Pinpoint the cell where the given text exists, returning its (X, Y) midpoint coordinate. 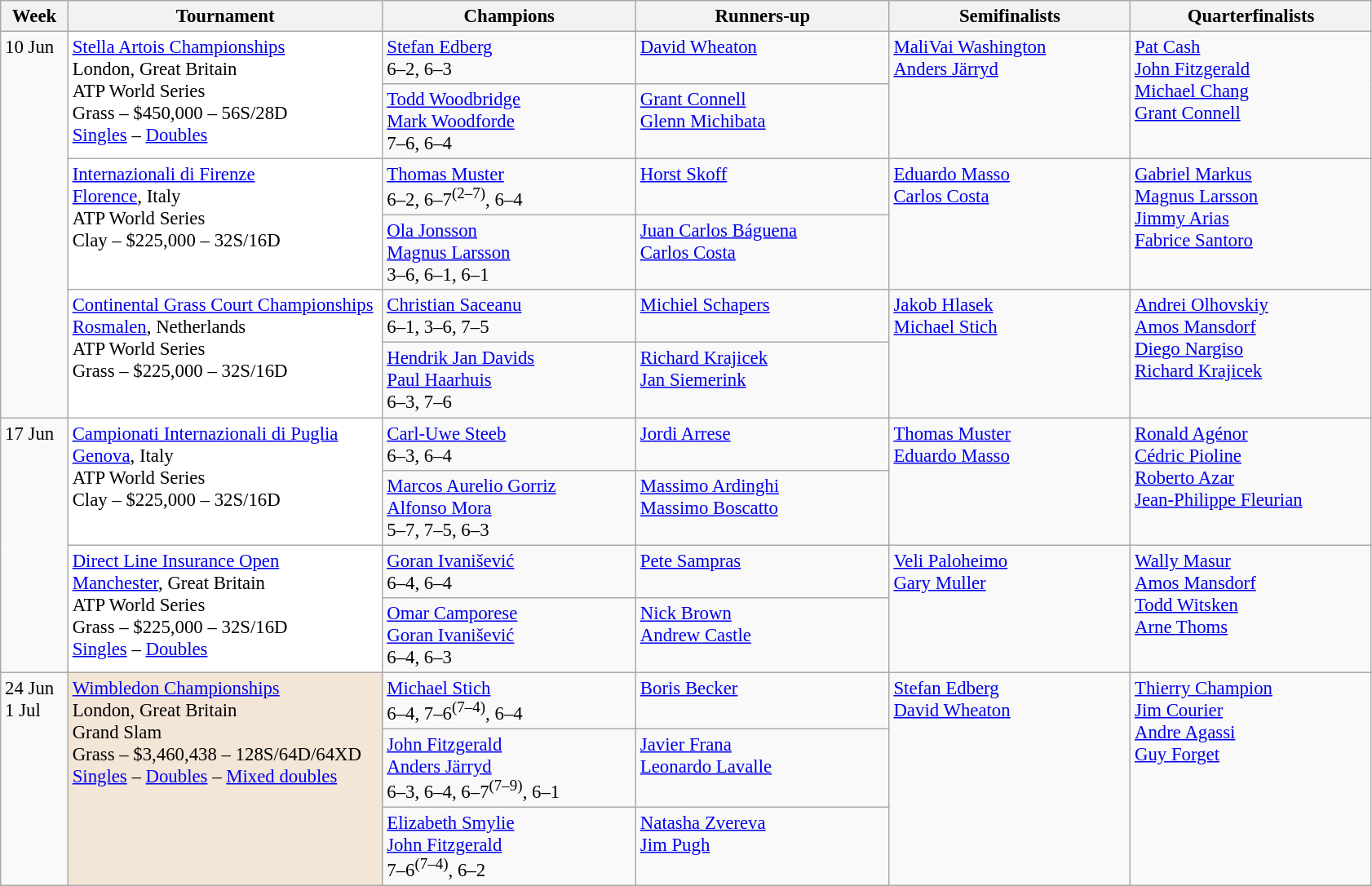
MaliVai Washington Anders Järryd (1010, 95)
Direct Line Insurance Open Manchester, Great Britain ATP World Series Grass – $225,000 – 32S/16D Singles – Doubles (225, 609)
Jordi Arrese (763, 444)
Boris Becker (763, 700)
Andrei Olhovskiy Amos Mansdorf Diego Nargiso Richard Krajicek (1251, 354)
Javier Frana Leonardo Lavalle (763, 768)
Pat Cash John Fitzgerald Michael Chang Grant Connell (1251, 95)
Michael Stich 6–4, 7–6(7–4), 6–4 (509, 700)
Todd Woodbridge Mark Woodforde 7–6, 6–4 (509, 122)
Tournament (225, 16)
Hendrik Jan Davids Paul Haarhuis 6–3, 7–6 (509, 380)
Nick Brown Andrew Castle (763, 635)
Stefan Edberg David Wheaton (1010, 779)
Wally Masur Amos Mansdorf Todd Witsken Arne Thoms (1251, 609)
Ronald Agénor Cédric Pioline Roberto Azar Jean-Philippe Fleurian (1251, 481)
Stella Artois Championships London, Great Britain ATP World Series Grass – $450,000 – 56S/28D Singles – Doubles (225, 95)
Carl-Uwe Steeb 6–3, 6–4 (509, 444)
Massimo Ardinghi Massimo Boscatto (763, 507)
Campionati Internazionali di Puglia Genova, Italy ATP World Series Clay – $225,000 – 32S/16D (225, 481)
Week (34, 16)
Runners-up (763, 16)
Stefan Edberg 6–2, 6–3 (509, 59)
Thomas Muster 6–2, 6–7(2–7), 6–4 (509, 188)
Natasha Zvereva Jim Pugh (763, 846)
Christian Saceanu 6–1, 3–6, 7–5 (509, 317)
Continental Grass Court Championships Rosmalen, Netherlands ATP World Series Grass – $225,000 – 32S/16D (225, 354)
Grant Connell Glenn Michibata (763, 122)
Juan Carlos Báguena Carlos Costa (763, 253)
Jakob Hlasek Michael Stich (1010, 354)
Thierry Champion Jim Courier Andre Agassi Guy Forget (1251, 779)
Marcos Aurelio Gorriz Alfonso Mora 5–7, 7–5, 6–3 (509, 507)
Omar Camporese Goran Ivanišević 6–4, 6–3 (509, 635)
Elizabeth Smylie John Fitzgerald 7–6(7–4), 6–2 (509, 846)
Wimbledon Championships London, Great Britain Grand Slam Grass – $3,460,438 – 128S/64D/64XD Singles – Doubles – Mixed doubles (225, 779)
Michiel Schapers (763, 317)
Eduardo Masso Carlos Costa (1010, 225)
10 Jun (34, 225)
Ola Jonsson Magnus Larsson 3–6, 6–1, 6–1 (509, 253)
24 Jun 1 Jul (34, 779)
Horst Skoff (763, 188)
Internazionali di Firenze Florence, Italy ATP World Series Clay – $225,000 – 32S/16D (225, 225)
Champions (509, 16)
John Fitzgerald Anders Järryd 6–3, 6–4, 6–7(7–9), 6–1 (509, 768)
Semifinalists (1010, 16)
Richard Krajicek Jan Siemerink (763, 380)
Quarterfinalists (1251, 16)
Gabriel Markus Magnus Larsson Jimmy Arias Fabrice Santoro (1251, 225)
Goran Ivanišević 6–4, 6–4 (509, 571)
Pete Sampras (763, 571)
David Wheaton (763, 59)
Thomas Muster Eduardo Masso (1010, 481)
17 Jun (34, 545)
Veli Paloheimo Gary Muller (1010, 609)
